Output the (x, y) coordinate of the center of the cell containing the given text.  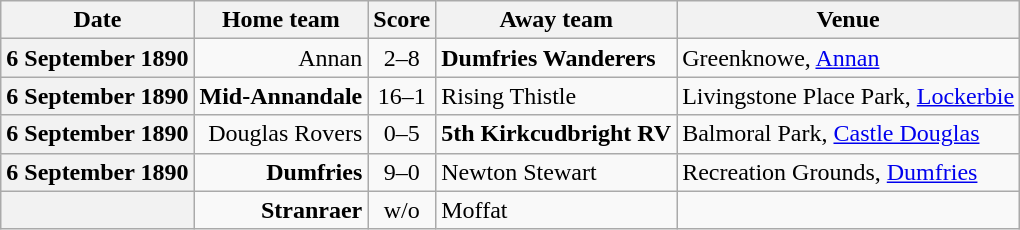
Mid-Annandale (281, 96)
Stranraer (281, 210)
Dumfries (281, 172)
Score (402, 20)
Home team (281, 20)
Away team (556, 20)
Greenknowe, Annan (848, 58)
2–8 (402, 58)
Livingstone Place Park, Lockerbie (848, 96)
0–5 (402, 134)
Balmoral Park, Castle Douglas (848, 134)
Dumfries Wanderers (556, 58)
9–0 (402, 172)
Annan (281, 58)
Rising Thistle (556, 96)
Moffat (556, 210)
Douglas Rovers (281, 134)
16–1 (402, 96)
Venue (848, 20)
Newton Stewart (556, 172)
w/o (402, 210)
Recreation Grounds, Dumfries (848, 172)
5th Kirkcudbright RV (556, 134)
Date (98, 20)
